Find where the given text appears and provide that cell's center as [x, y] coordinate. 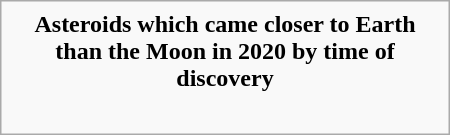
Asteroids which came closer to Earth than the Moon in 2020 by time of discovery [224, 51]
